Scan for the cell matching the given text and deliver its [x, y] coordinate at center. 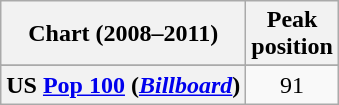
US Pop 100 (Billboard) [124, 85]
91 [292, 85]
Peakposition [292, 34]
Chart (2008–2011) [124, 34]
